Extract the (X, Y) coordinate from the center of the cell holding the provided text.  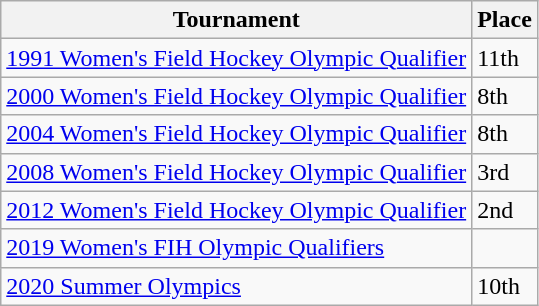
3rd (505, 172)
11th (505, 58)
2000 Women's Field Hockey Olympic Qualifier (236, 96)
2nd (505, 210)
2020 Summer Olympics (236, 286)
Tournament (236, 20)
Place (505, 20)
2019 Women's FIH Olympic Qualifiers (236, 248)
2008 Women's Field Hockey Olympic Qualifier (236, 172)
1991 Women's Field Hockey Olympic Qualifier (236, 58)
2012 Women's Field Hockey Olympic Qualifier (236, 210)
10th (505, 286)
2004 Women's Field Hockey Olympic Qualifier (236, 134)
